Search for the cell housing the specified text and yield its (x, y) center coordinate. 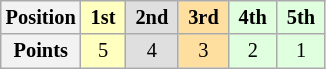
4 (152, 51)
3rd (203, 17)
Points (41, 51)
2 (253, 51)
5 (104, 51)
5th (301, 17)
4th (253, 17)
3 (203, 51)
Position (41, 17)
2nd (152, 17)
1 (301, 51)
1st (104, 17)
